Output the (X, Y) coordinate of the center of the cell containing the given text.  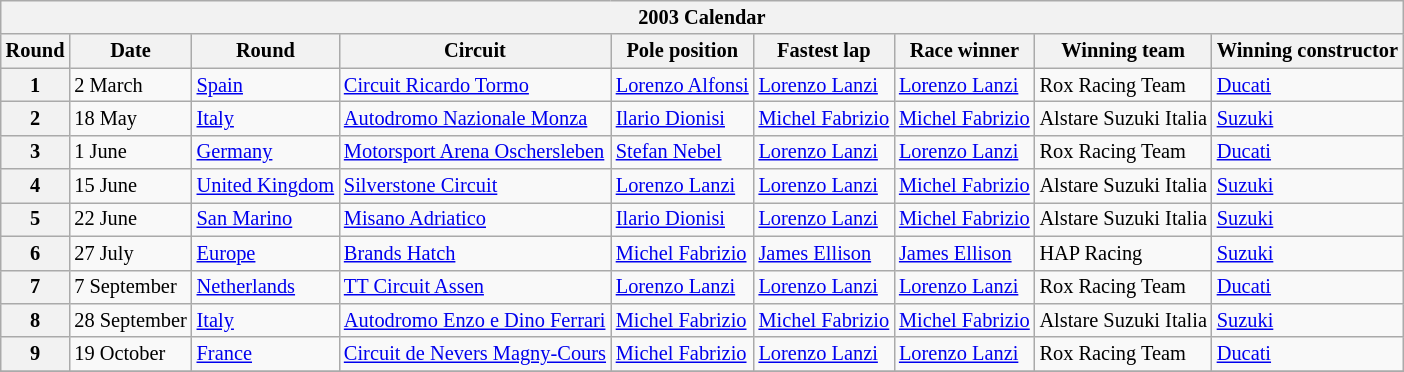
18 May (130, 118)
Lorenzo Alfonsi (682, 85)
1 June (130, 152)
Netherlands (266, 287)
Brands Hatch (475, 253)
27 July (130, 253)
15 June (130, 186)
Winning team (1124, 51)
2 March (130, 85)
Silverstone Circuit (475, 186)
Autodromo Nazionale Monza (475, 118)
HAP Racing (1124, 253)
9 (36, 354)
Stefan Nebel (682, 152)
2 (36, 118)
19 October (130, 354)
1 (36, 85)
5 (36, 219)
Pole position (682, 51)
Autodromo Enzo e Dino Ferrari (475, 320)
7 September (130, 287)
Motorsport Arena Oschersleben (475, 152)
28 September (130, 320)
3 (36, 152)
Winning constructor (1308, 51)
Circuit de Nevers Magny-Cours (475, 354)
Circuit (475, 51)
22 June (130, 219)
Europe (266, 253)
6 (36, 253)
TT Circuit Assen (475, 287)
Germany (266, 152)
San Marino (266, 219)
United Kingdom (266, 186)
Fastest lap (824, 51)
Misano Adriatico (475, 219)
Date (130, 51)
8 (36, 320)
France (266, 354)
4 (36, 186)
Race winner (964, 51)
Circuit Ricardo Tormo (475, 85)
Spain (266, 85)
2003 Calendar (702, 17)
7 (36, 287)
